For the text-containing cell, return its midpoint in (X, Y) coordinate format. 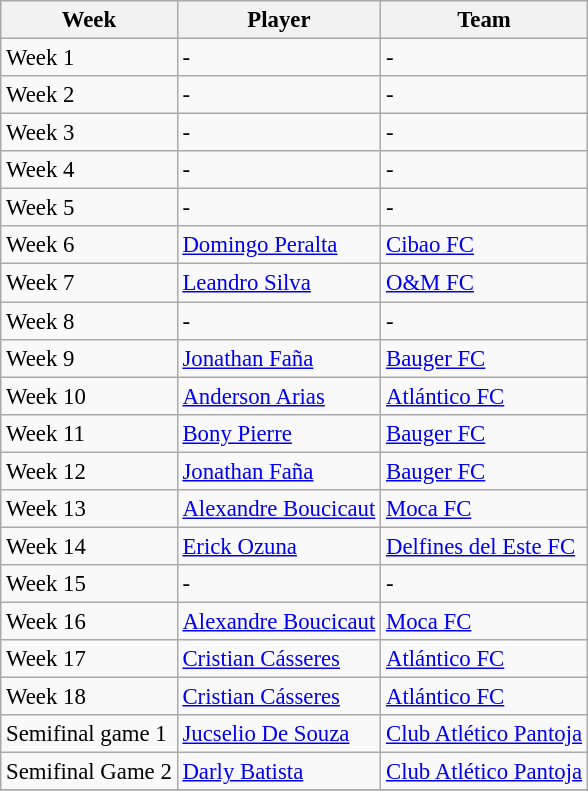
Week 16 (89, 621)
Week 7 (89, 283)
Week 14 (89, 546)
Delfines del Este FC (484, 546)
Jucselio De Souza (279, 734)
Week 3 (89, 133)
Week 1 (89, 58)
Darly Batista (279, 772)
Week 10 (89, 396)
Team (484, 20)
Bony Pierre (279, 433)
Week 4 (89, 170)
Week 13 (89, 509)
Domingo Peralta (279, 245)
Week 5 (89, 208)
Semifinal Game 2 (89, 772)
Week 18 (89, 697)
Anderson Arias (279, 396)
Week 8 (89, 321)
Erick Ozuna (279, 546)
O&M FC (484, 283)
Week 11 (89, 433)
Semifinal game 1 (89, 734)
Cibao FC (484, 245)
Week (89, 20)
Week 6 (89, 245)
Leandro Silva (279, 283)
Week 9 (89, 358)
Week 17 (89, 659)
Week 2 (89, 95)
Week 15 (89, 584)
Week 12 (89, 471)
Player (279, 20)
